Pinpoint the cell where the given text exists, returning its (X, Y) midpoint coordinate. 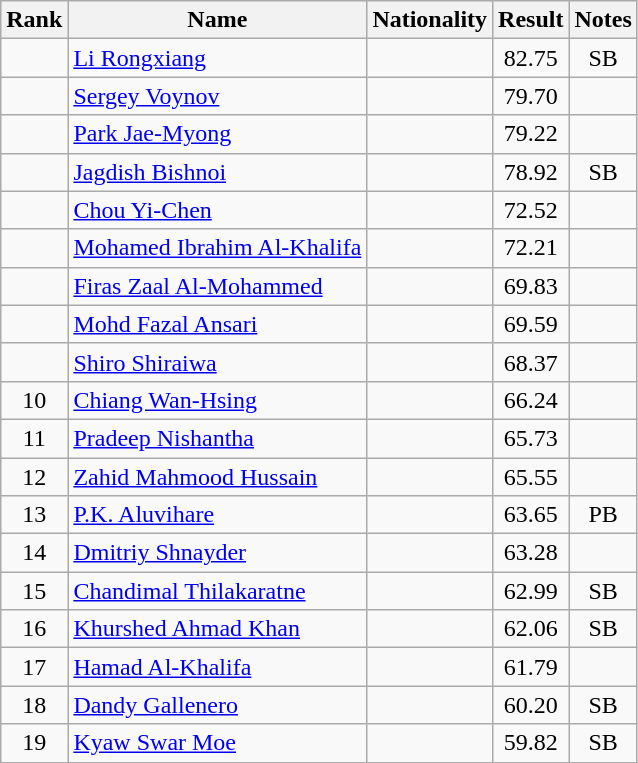
65.55 (531, 477)
Rank (34, 20)
Kyaw Swar Moe (218, 743)
16 (34, 629)
62.06 (531, 629)
Chiang Wan-Hsing (218, 400)
Mohd Fazal Ansari (218, 324)
Li Rongxiang (218, 58)
10 (34, 400)
82.75 (531, 58)
Nationality (430, 20)
72.52 (531, 210)
79.22 (531, 134)
72.21 (531, 248)
62.99 (531, 591)
65.73 (531, 438)
63.65 (531, 515)
Firas Zaal Al-Mohammed (218, 286)
15 (34, 591)
18 (34, 705)
59.82 (531, 743)
12 (34, 477)
69.59 (531, 324)
Pradeep Nishantha (218, 438)
Zahid Mahmood Hussain (218, 477)
Shiro Shiraiwa (218, 362)
Name (218, 20)
61.79 (531, 667)
19 (34, 743)
Park Jae-Myong (218, 134)
63.28 (531, 553)
68.37 (531, 362)
14 (34, 553)
66.24 (531, 400)
79.70 (531, 96)
11 (34, 438)
Chandimal Thilakaratne (218, 591)
PB (603, 515)
Sergey Voynov (218, 96)
Khurshed Ahmad Khan (218, 629)
Mohamed Ibrahim Al-Khalifa (218, 248)
17 (34, 667)
60.20 (531, 705)
Chou Yi-Chen (218, 210)
69.83 (531, 286)
Notes (603, 20)
Jagdish Bishnoi (218, 172)
Hamad Al-Khalifa (218, 667)
Dmitriy Shnayder (218, 553)
13 (34, 515)
P.K. Aluvihare (218, 515)
Dandy Gallenero (218, 705)
Result (531, 20)
78.92 (531, 172)
